Pinpoint the cell where the given text exists, returning its [X, Y] midpoint coordinate. 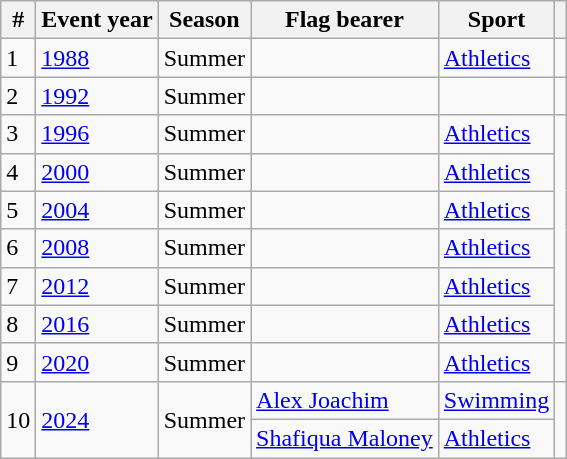
6 [18, 248]
1 [18, 58]
2024 [97, 419]
1996 [97, 134]
5 [18, 210]
9 [18, 362]
7 [18, 286]
Flag bearer [345, 20]
Swimming [496, 400]
2 [18, 96]
4 [18, 172]
Event year [97, 20]
2016 [97, 324]
3 [18, 134]
8 [18, 324]
2000 [97, 172]
2004 [97, 210]
2020 [97, 362]
Sport [496, 20]
2012 [97, 286]
2008 [97, 248]
1992 [97, 96]
# [18, 20]
Shafiqua Maloney [345, 438]
10 [18, 419]
1988 [97, 58]
Alex Joachim [345, 400]
Season [204, 20]
